Detect which cell encompasses the target text, then output its (x, y) center coordinate. 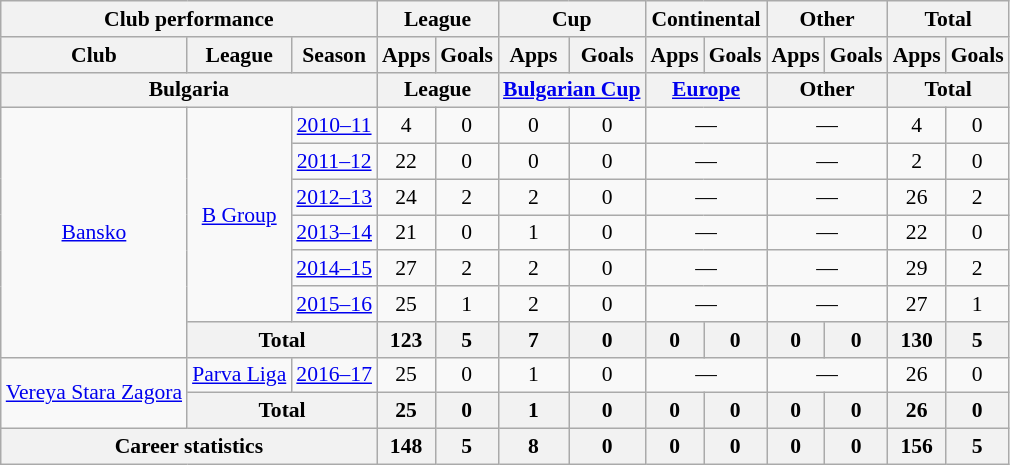
Career statistics (189, 447)
2016–17 (334, 375)
2015–16 (334, 304)
2011–12 (334, 162)
2010–11 (334, 126)
123 (406, 340)
Bulgaria (189, 90)
Vereya Stara Zagora (94, 392)
Club (94, 55)
Parva Liga (239, 375)
2013–14 (334, 233)
B Group (239, 215)
Bulgarian Cup (572, 90)
Club performance (189, 19)
148 (406, 447)
130 (917, 340)
Season (334, 55)
21 (406, 233)
Bansko (94, 232)
156 (917, 447)
2012–13 (334, 197)
8 (534, 447)
24 (406, 197)
Europe (706, 90)
29 (917, 269)
Cup (572, 19)
Continental (706, 19)
7 (534, 340)
2014–15 (334, 269)
